Find where the given text appears and provide that cell's center as (x, y) coordinate. 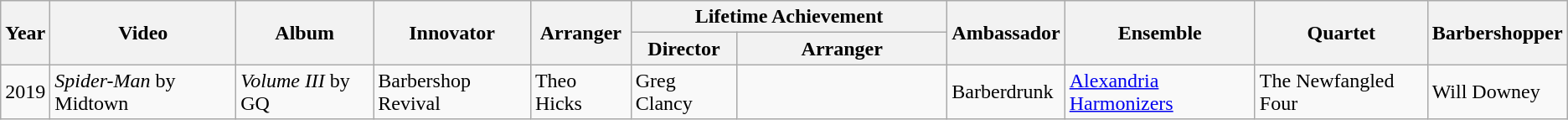
Year (25, 33)
Video (143, 33)
Innovator (452, 33)
Quartet (1341, 33)
Barbershopper (1498, 33)
Director (683, 49)
Lifetime Achievement (789, 17)
Album (305, 33)
Barberdrunk (1006, 92)
Alexandria Harmonizers (1159, 92)
Volume III by GQ (305, 92)
Barbershop Revival (452, 92)
Greg Clancy (683, 92)
2019 (25, 92)
The Newfangled Four (1341, 92)
Theo Hicks (580, 92)
Ensemble (1159, 33)
Will Downey (1498, 92)
Spider-Man by Midtown (143, 92)
Ambassador (1006, 33)
